Find where the given text appears and provide that cell's center as (X, Y) coordinate. 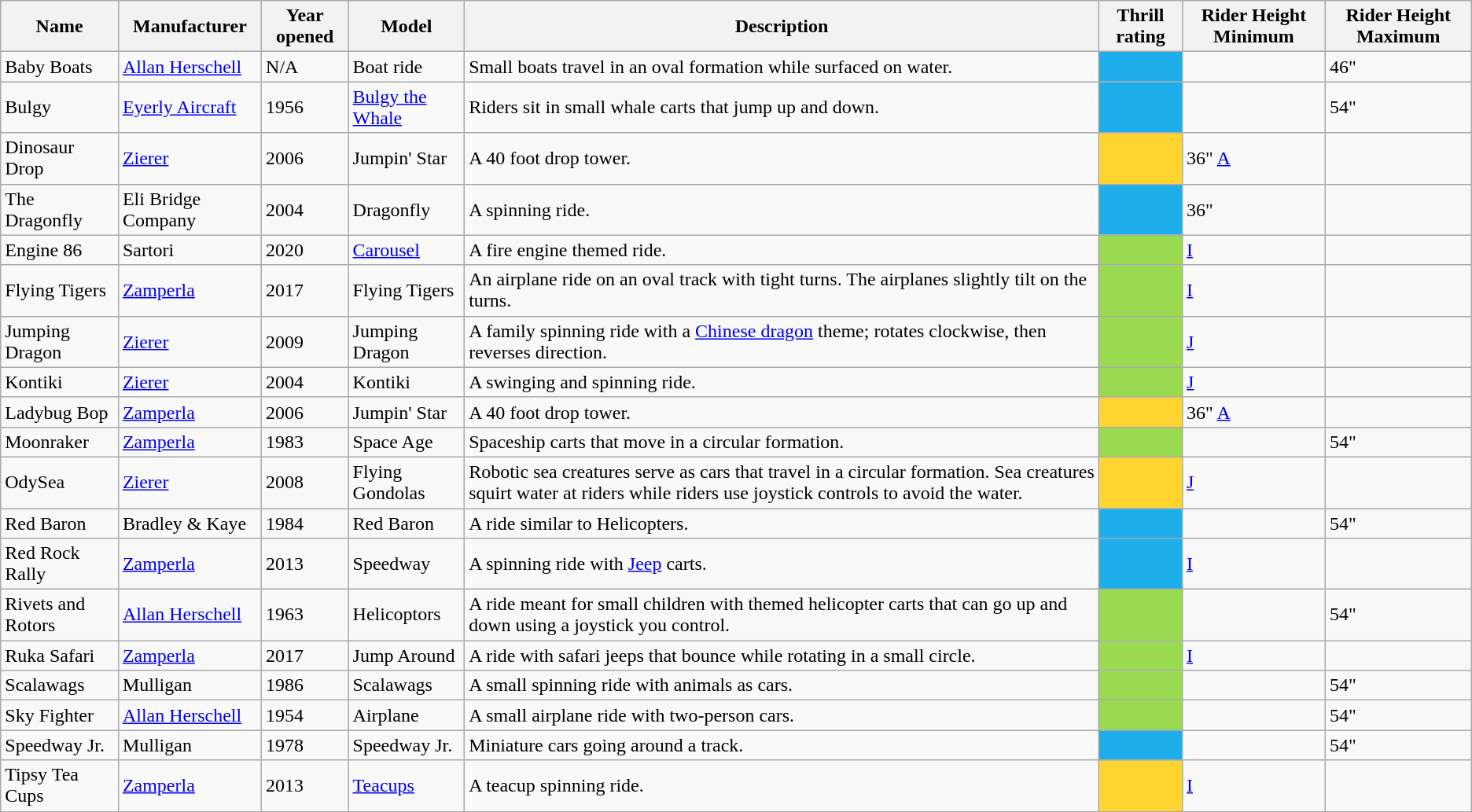
Spaceship carts that move in a circular formation. (782, 442)
Rider Height Maximum (1398, 27)
N/A (305, 67)
Rider Height Minimum (1253, 27)
Red Rock Rally (60, 564)
Sartori (190, 250)
A small spinning ride with animals as cars. (782, 685)
Tipsy Tea Cups (60, 786)
A fire engine themed ride. (782, 250)
2008 (305, 483)
Description (782, 27)
Boat ride (407, 67)
A spinning ride with Jeep carts. (782, 564)
Eli Bridge Company (190, 209)
1983 (305, 442)
Miniature cars going around a track. (782, 745)
An airplane ride on an oval track with tight turns. The airplanes slightly tilt on the turns. (782, 291)
Bulgy (60, 107)
Engine 86 (60, 250)
OdySea (60, 483)
36" (1253, 209)
Manufacturer (190, 27)
A swinging and spinning ride. (782, 382)
1984 (305, 523)
Name (60, 27)
A ride with safari jeeps that bounce while rotating in a small circle. (782, 656)
Eyerly Aircraft (190, 107)
1963 (305, 615)
Bradley & Kaye (190, 523)
Baby Boats (60, 67)
Small boats travel in an oval formation while surfaced on water. (782, 67)
1954 (305, 715)
Helicoptors (407, 615)
1956 (305, 107)
Teacups (407, 786)
Thrill rating (1141, 27)
Flying Gondolas (407, 483)
Model (407, 27)
1978 (305, 745)
Carousel (407, 250)
A family spinning ride with a Chinese dragon theme; rotates clockwise, then reverses direction. (782, 341)
A small airplane ride with two-person cars. (782, 715)
Dragonfly (407, 209)
Speedway (407, 564)
46" (1398, 67)
The Dragonfly (60, 209)
Ladybug Bop (60, 412)
A spinning ride. (782, 209)
Riders sit in small whale carts that jump up and down. (782, 107)
2009 (305, 341)
A teacup spinning ride. (782, 786)
1986 (305, 685)
Rivets and Rotors (60, 615)
Moonraker (60, 442)
Year opened (305, 27)
Bulgy the Whale (407, 107)
Dinosaur Drop (60, 159)
Sky Fighter (60, 715)
Ruka Safari (60, 656)
Space Age (407, 442)
Airplane (407, 715)
Jump Around (407, 656)
2020 (305, 250)
A ride similar to Helicopters. (782, 523)
A ride meant for small children with themed helicopter carts that can go up and down using a joystick you control. (782, 615)
